Return (X, Y) of the center of cell containing provided text 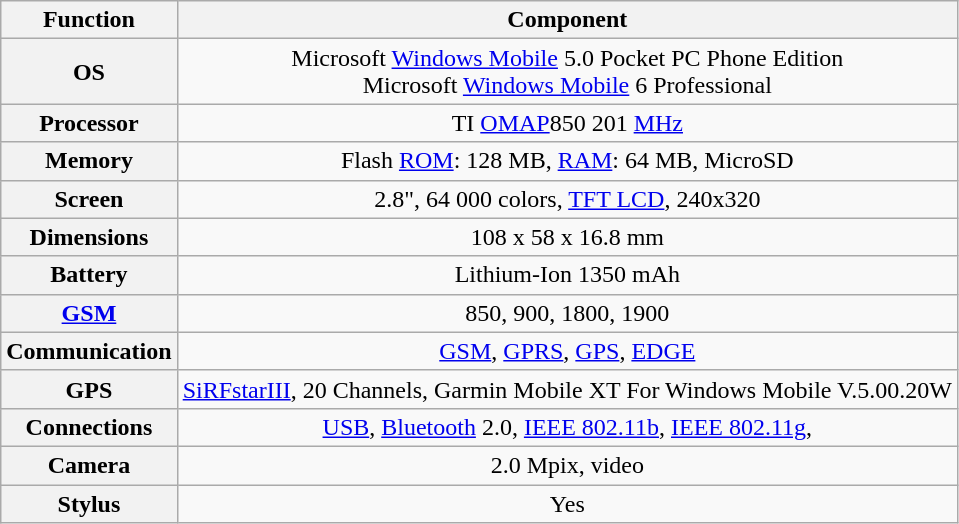
GSM (89, 313)
108 x 58 x 16.8 mm (567, 237)
TI OMAP850 201 MHz (567, 123)
GPS (89, 389)
Communication (89, 351)
Yes (567, 503)
2.8", 64 000 colors, TFT LCD, 240x320 (567, 199)
Function (89, 20)
850, 900, 1800, 1900 (567, 313)
2.0 Mpix, video (567, 465)
Battery (89, 275)
Component (567, 20)
Dimensions (89, 237)
Lithium-Ion 1350 mAh (567, 275)
Stylus (89, 503)
Connections (89, 427)
Flash ROM: 128 MB, RAM: 64 MB, MicroSD (567, 161)
USB, Bluetooth 2.0, IEEE 802.11b, IEEE 802.11g, (567, 427)
SiRFstarIII, 20 Channels, Garmin Mobile XT For Windows Mobile V.5.00.20W (567, 389)
Memory (89, 161)
Processor (89, 123)
OS (89, 72)
Microsoft Windows Mobile 5.0 Pocket PC Phone EditionMicrosoft Windows Mobile 6 Professional (567, 72)
GSM, GPRS, GPS, EDGE (567, 351)
Screen (89, 199)
Camera (89, 465)
